Pinpoint the cell where the given text exists, returning its (X, Y) midpoint coordinate. 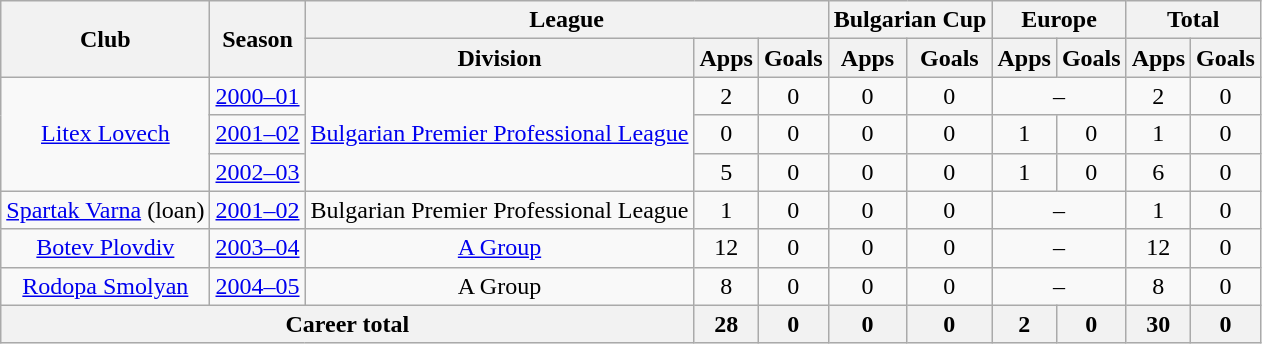
30 (1158, 324)
Division (500, 58)
Spartak Varna (loan) (106, 210)
Total (1193, 20)
2002–03 (258, 172)
2003–04 (258, 248)
Rodopa Smolyan (106, 286)
2000–01 (258, 96)
28 (726, 324)
Season (258, 39)
Europe (1059, 20)
Botev Plovdiv (106, 248)
Litex Lovech (106, 134)
5 (726, 172)
Bulgarian Cup (910, 20)
2004–05 (258, 286)
League (566, 20)
Career total (348, 324)
6 (1158, 172)
Club (106, 39)
